Output the [x, y] coordinate of the center of the cell containing the given text.  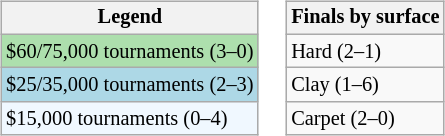
Legend [130, 18]
Clay (1–6) [365, 85]
$15,000 tournaments (0–4) [130, 119]
Finals by surface [365, 18]
Carpet (2–0) [365, 119]
$25/35,000 tournaments (2–3) [130, 85]
Hard (2–1) [365, 51]
$60/75,000 tournaments (3–0) [130, 51]
